Determine the (X, Y) coordinate at the center of the cell enclosing the given text.  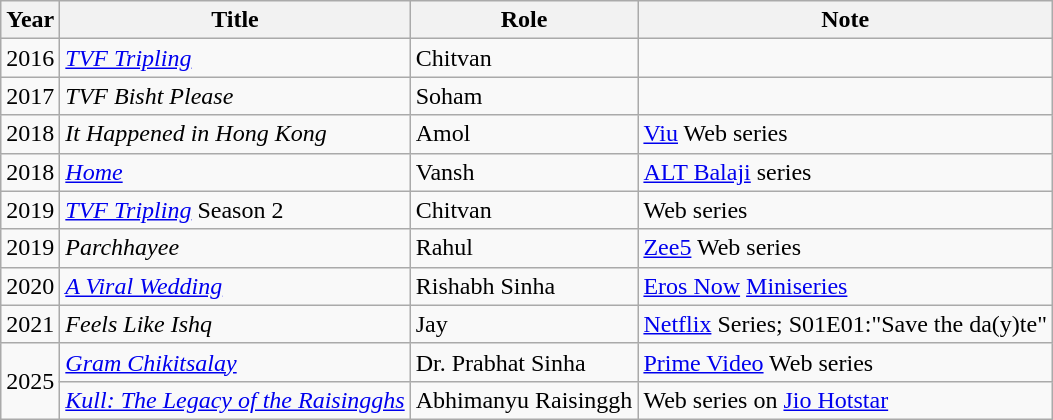
TVF Tripling (235, 58)
Gram Chikitsalay (235, 362)
Netflix Series; S01E01:"Save the da(y)te" (846, 324)
Zee5 Web series (846, 248)
Feels Like Ishq (235, 324)
Web series on Jio Hotstar (846, 400)
It Happened in Hong Kong (235, 134)
Eros Now Miniseries (846, 286)
Rishabh Sinha (524, 286)
Vansh (524, 172)
2016 (30, 58)
2017 (30, 96)
Year (30, 20)
Web series (846, 210)
A Viral Wedding (235, 286)
2021 (30, 324)
ALT Balaji series (846, 172)
Dr. Prabhat Sinha (524, 362)
Note (846, 20)
Jay (524, 324)
Abhimanyu Raisinggh (524, 400)
TVF Tripling Season 2 (235, 210)
TVF Bisht Please (235, 96)
Home (235, 172)
Viu Web series (846, 134)
Title (235, 20)
Parchhayee (235, 248)
Soham (524, 96)
Kull: The Legacy of the Raisingghs (235, 400)
2025 (30, 381)
2020 (30, 286)
Role (524, 20)
Amol (524, 134)
Rahul (524, 248)
Prime Video Web series (846, 362)
